Return (x, y) of the center of cell containing provided text 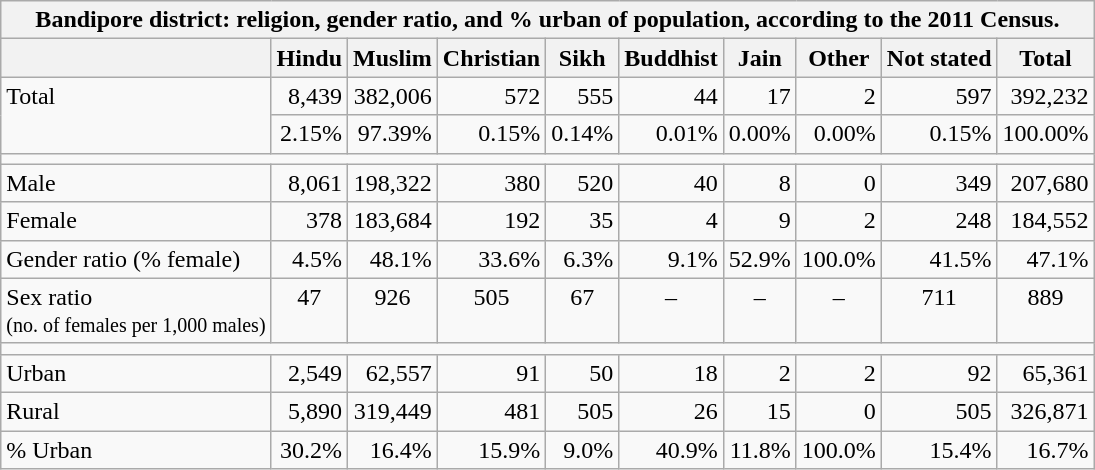
11.8% (760, 449)
Sex ratio(no. of females per 1,000 males) (136, 310)
926 (393, 310)
9.1% (671, 259)
92 (939, 373)
16.4% (393, 449)
0.14% (582, 134)
Jain (760, 58)
520 (582, 183)
572 (491, 96)
40 (671, 183)
30.2% (309, 449)
8,439 (309, 96)
44 (671, 96)
16.7% (1046, 449)
2,549 (309, 373)
2.15% (309, 134)
15 (760, 411)
18 (671, 373)
41.5% (939, 259)
248 (939, 221)
Female (136, 221)
52.9% (760, 259)
9 (760, 221)
40.9% (671, 449)
47 (309, 310)
349 (939, 183)
Male (136, 183)
% Urban (136, 449)
319,449 (393, 411)
0.01% (671, 134)
48.1% (393, 259)
198,322 (393, 183)
Gender ratio (% female) (136, 259)
392,232 (1046, 96)
378 (309, 221)
183,684 (393, 221)
97.39% (393, 134)
889 (1046, 310)
8 (760, 183)
65,361 (1046, 373)
184,552 (1046, 221)
555 (582, 96)
4.5% (309, 259)
62,557 (393, 373)
382,006 (393, 96)
100.00% (1046, 134)
26 (671, 411)
91 (491, 373)
47.1% (1046, 259)
Muslim (393, 58)
Christian (491, 58)
9.0% (582, 449)
17 (760, 96)
Buddhist (671, 58)
597 (939, 96)
67 (582, 310)
50 (582, 373)
35 (582, 221)
192 (491, 221)
Not stated (939, 58)
8,061 (309, 183)
207,680 (1046, 183)
15.9% (491, 449)
711 (939, 310)
Urban (136, 373)
4 (671, 221)
15.4% (939, 449)
6.3% (582, 259)
380 (491, 183)
Hindu (309, 58)
5,890 (309, 411)
326,871 (1046, 411)
33.6% (491, 259)
Other (838, 58)
Rural (136, 411)
Sikh (582, 58)
Bandipore district: religion, gender ratio, and % urban of population, according to the 2011 Census. (548, 20)
481 (491, 411)
